Determine the (x, y) coordinate at the center of the cell enclosing the given text.  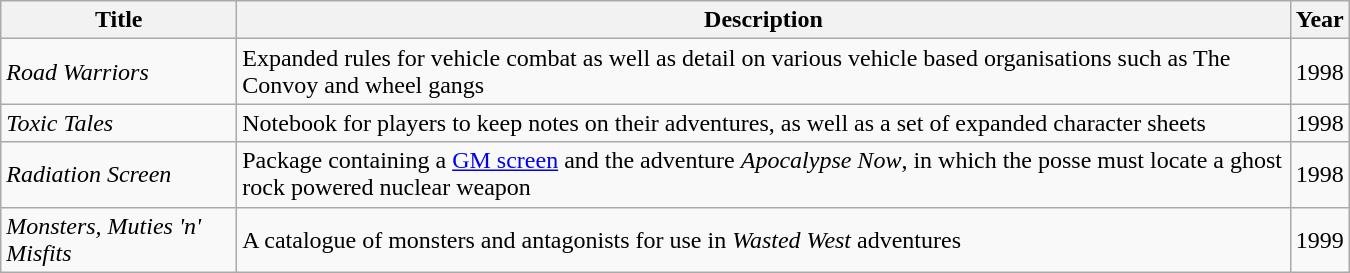
Title (119, 20)
1999 (1320, 240)
Description (764, 20)
Road Warriors (119, 72)
A catalogue of monsters and antagonists for use in Wasted West adventures (764, 240)
Expanded rules for vehicle combat as well as detail on various vehicle based organisations such as The Convoy and wheel gangs (764, 72)
Toxic Tales (119, 123)
Radiation Screen (119, 174)
Monsters, Muties 'n' Misfits (119, 240)
Notebook for players to keep notes on their adventures, as well as a set of expanded character sheets (764, 123)
Year (1320, 20)
Package containing a GM screen and the adventure Apocalypse Now, in which the posse must locate a ghost rock powered nuclear weapon (764, 174)
